Identify which cell holds the provided text, then report its [X, Y] central coordinate. 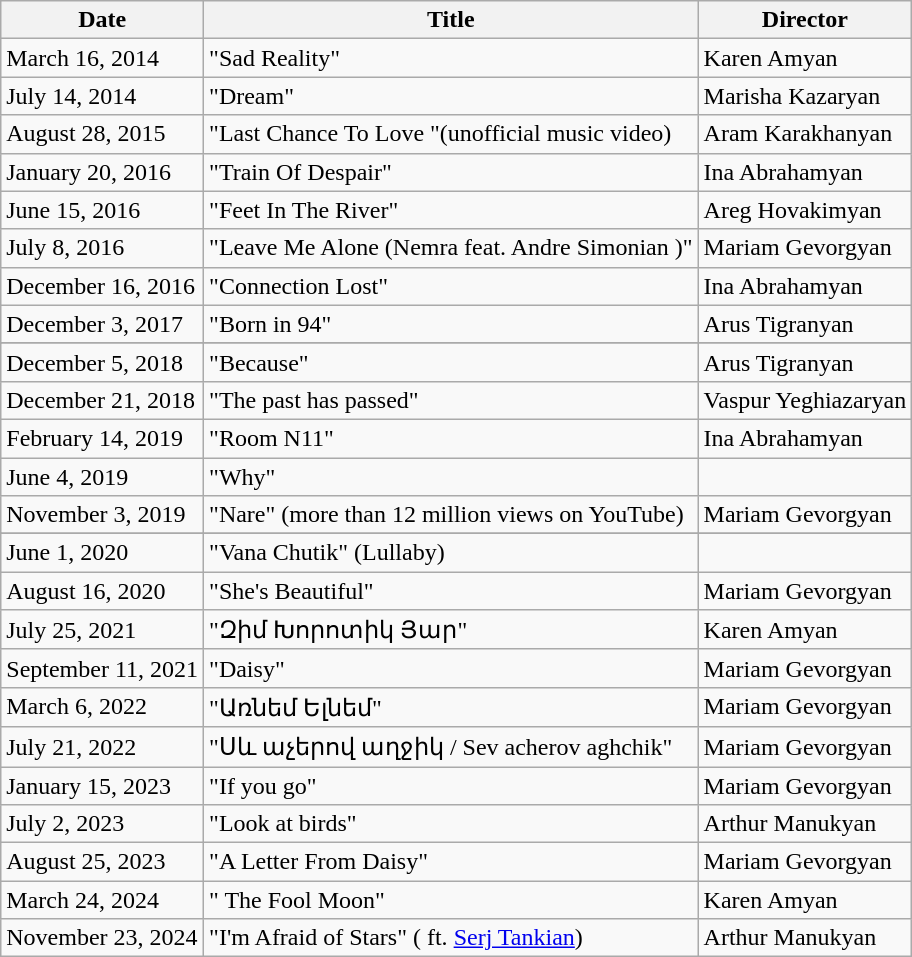
August 28, 2015 [102, 134]
March 24, 2024 [102, 900]
"Feet In The River" [452, 210]
Title [452, 20]
February 14, 2019 [102, 438]
July 25, 2021 [102, 630]
"Connection Lost" [452, 286]
"Dream" [452, 96]
"Sad Reality" [452, 58]
"Nare" (more than 12 million views on YouTube) [452, 515]
"Born in 94" [452, 324]
December 5, 2018 [102, 362]
July 14, 2014 [102, 96]
"Vana Chutik" (Lullaby) [452, 553]
March 6, 2022 [102, 707]
"Because" [452, 362]
"Daisy" [452, 668]
"Առնեմ Ելնեմ" [452, 707]
Areg Hovakimyan [805, 210]
March 16, 2014 [102, 58]
"The past has passed" [452, 400]
"Look at birds" [452, 824]
August 16, 2020 [102, 591]
July 21, 2022 [102, 747]
Date [102, 20]
"Room N11" [452, 438]
"I'm Afraid of Stars" ( ft. Serj Tankian) [452, 938]
July 8, 2016 [102, 248]
"Train Of Despair" [452, 172]
"Զիմ Խորոտիկ Յար" [452, 630]
June 15, 2016 [102, 210]
"Last Chance To Love "(unofficial music video) [452, 134]
June 4, 2019 [102, 477]
Marisha Kazaryan [805, 96]
November 23, 2024 [102, 938]
June 1, 2020 [102, 553]
"A Letter From Daisy" [452, 862]
July 2, 2023 [102, 824]
"Սև աչերով աղջիկ / Sev acherov aghchik" [452, 747]
"Leave Me Alone (Nemra feat. Andre Simonian )" [452, 248]
"If you go" [452, 785]
January 15, 2023 [102, 785]
August 25, 2023 [102, 862]
"She's Beautiful" [452, 591]
December 21, 2018 [102, 400]
September 11, 2021 [102, 668]
"Why" [452, 477]
December 3, 2017 [102, 324]
Aram Karakhanyan [805, 134]
" The Fool Moon" [452, 900]
November 3, 2019 [102, 515]
Vaspur Yeghiazaryan [805, 400]
January 20, 2016 [102, 172]
Director [805, 20]
December 16, 2016 [102, 286]
